Determine the (X, Y) coordinate at the center of the cell enclosing the given text.  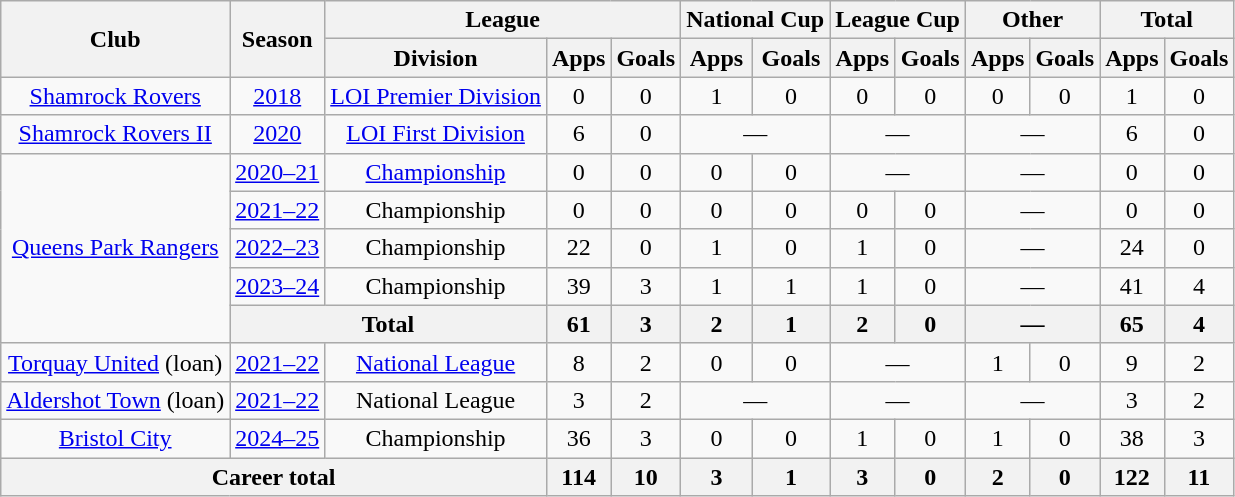
Torquay United (loan) (116, 362)
61 (578, 324)
2018 (278, 96)
2020 (278, 134)
Division (436, 58)
11 (1199, 477)
114 (578, 477)
Club (116, 39)
41 (1132, 286)
8 (578, 362)
Shamrock Rovers II (116, 134)
National Cup (756, 20)
Career total (274, 477)
22 (578, 248)
38 (1132, 438)
36 (578, 438)
9 (1132, 362)
2020–21 (278, 172)
10 (646, 477)
Other (1032, 20)
2024–25 (278, 438)
Season (278, 39)
LOI First Division (436, 134)
Aldershot Town (loan) (116, 400)
Queens Park Rangers (116, 248)
LOI Premier Division (436, 96)
2023–24 (278, 286)
122 (1132, 477)
39 (578, 286)
Shamrock Rovers (116, 96)
65 (1132, 324)
League Cup (898, 20)
Bristol City (116, 438)
2022–23 (278, 248)
24 (1132, 248)
League (503, 20)
